Extract the (X, Y) coordinate from the center of the cell holding the provided text.  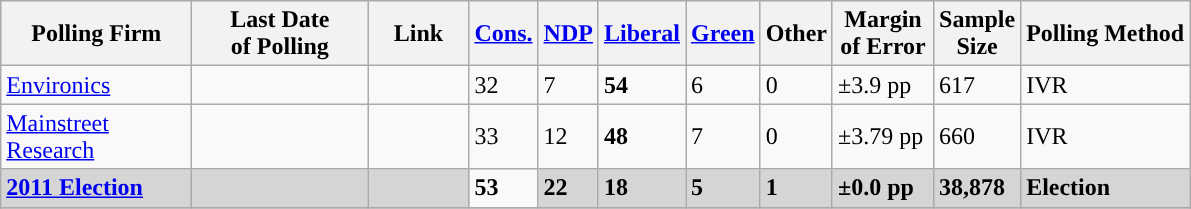
Polling Method (1106, 34)
48 (642, 136)
Last Dateof Polling (280, 34)
32 (504, 85)
SampleSize (978, 34)
22 (568, 188)
Cons. (504, 34)
12 (568, 136)
5 (724, 188)
33 (504, 136)
53 (504, 188)
617 (978, 85)
NDP (568, 34)
18 (642, 188)
660 (978, 136)
Election (1106, 188)
Marginof Error (882, 34)
Other (796, 34)
±0.0 pp (882, 188)
6 (724, 85)
Mainstreet Research (96, 136)
54 (642, 85)
2011 Election (96, 188)
Environics (96, 85)
±3.9 pp (882, 85)
Green (724, 34)
Link (418, 34)
Liberal (642, 34)
1 (796, 188)
±3.79 pp (882, 136)
Polling Firm (96, 34)
38,878 (978, 188)
